Return the (x, y) coordinate for the center point of the cell that contains the specified text.  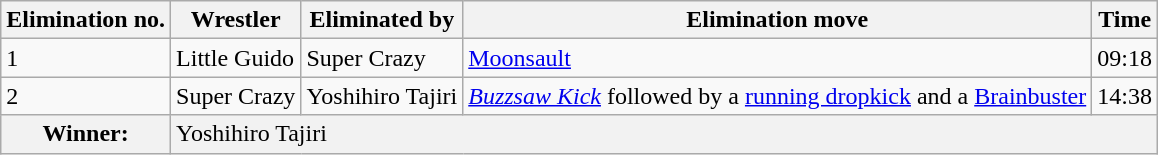
Buzzsaw Kick followed by a running dropkick and a Brainbuster (778, 96)
Eliminated by (382, 20)
2 (86, 96)
1 (86, 58)
Little Guido (236, 58)
Wrestler (236, 20)
14:38 (1125, 96)
Time (1125, 20)
Moonsault (778, 58)
Elimination no. (86, 20)
Winner: (86, 134)
Elimination move (778, 20)
09:18 (1125, 58)
